Return [x, y] of the center of cell containing provided text 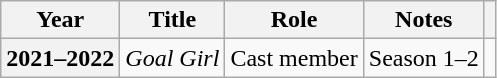
Role [294, 20]
Year [60, 20]
Notes [424, 20]
Season 1–2 [424, 58]
2021–2022 [60, 58]
Title [172, 20]
Cast member [294, 58]
Goal Girl [172, 58]
